Return (x, y) of the center of cell containing provided text 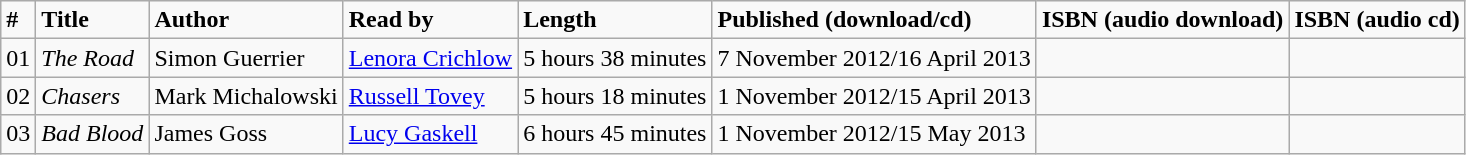
Chasers (92, 96)
7 November 2012/16 April 2013 (874, 58)
Mark Michalowski (246, 96)
03 (18, 134)
Read by (430, 20)
The Road (92, 58)
# (18, 20)
5 hours 18 minutes (615, 96)
Simon Guerrier (246, 58)
Author (246, 20)
1 November 2012/15 May 2013 (874, 134)
ISBN (audio cd) (1377, 20)
ISBN (audio download) (1162, 20)
5 hours 38 minutes (615, 58)
Lenora Crichlow (430, 58)
Length (615, 20)
Published (download/cd) (874, 20)
01 (18, 58)
02 (18, 96)
Title (92, 20)
Russell Tovey (430, 96)
1 November 2012/15 April 2013 (874, 96)
James Goss (246, 134)
Bad Blood (92, 134)
6 hours 45 minutes (615, 134)
Lucy Gaskell (430, 134)
